Identify which cell holds the provided text, then report its (x, y) central coordinate. 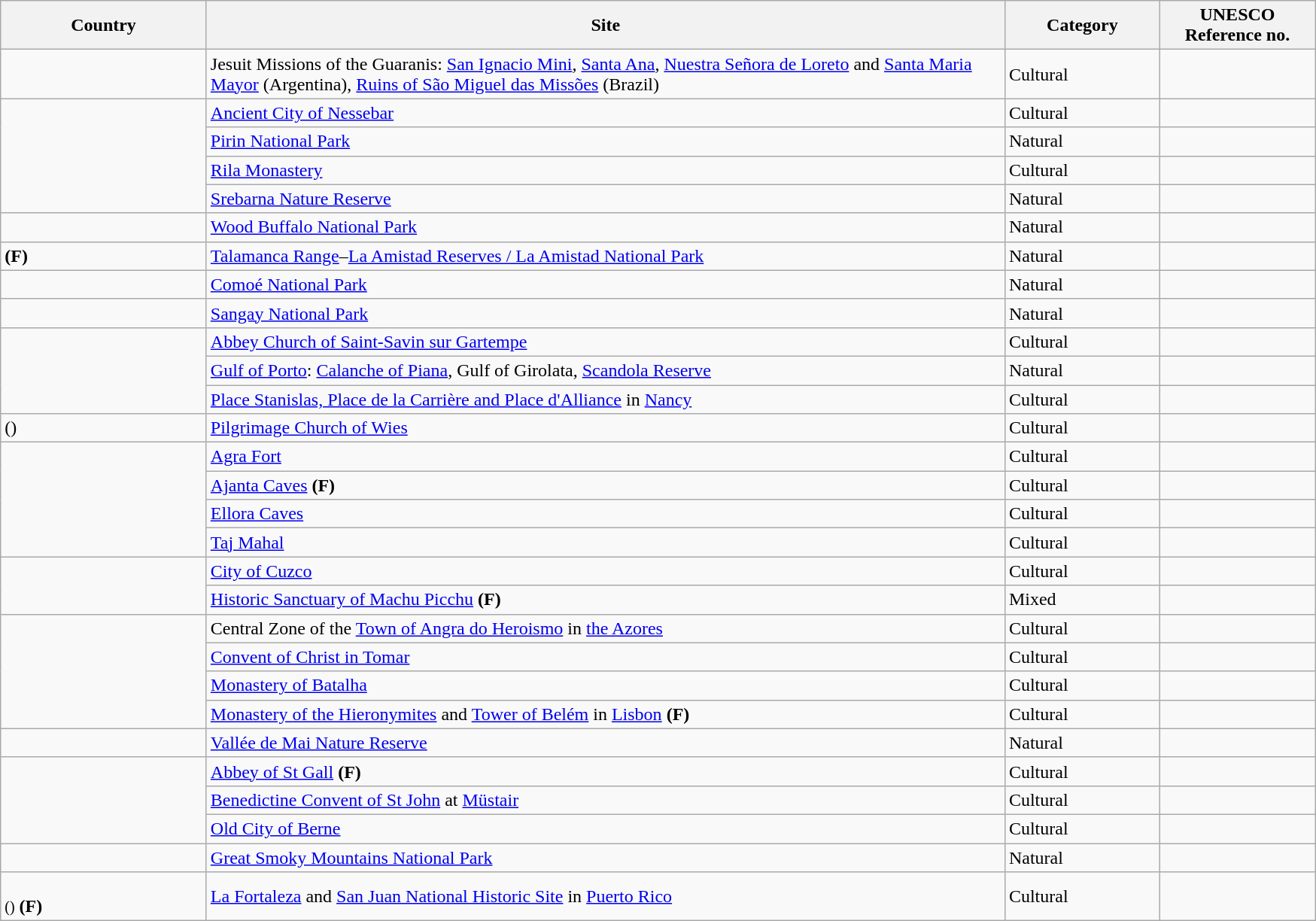
Srebarna Nature Reserve (605, 199)
Mixed (1082, 600)
Ancient City of Nessebar (605, 113)
Convent of Christ in Tomar (605, 657)
Great Smoky Mountains National Park (605, 857)
UNESCO Reference no. (1237, 26)
Benedictine Convent of St John at Müstair (605, 800)
Old City of Berne (605, 828)
La Fortaleza and San Juan National Historic Site in Puerto Rico (605, 897)
Taj Mahal (605, 543)
(F) (104, 256)
Category (1082, 26)
Monastery of the Hieronymites and Tower of Belém in Lisbon (F) (605, 714)
Pilgrimage Church of Wies (605, 428)
Sangay National Park (605, 313)
Country (104, 26)
Monastery of Batalha (605, 685)
() (F) (104, 897)
Abbey of St Gall (F) (605, 771)
Wood Buffalo National Park (605, 227)
Ajanta Caves (F) (605, 485)
Vallée de Mai Nature Reserve (605, 743)
() (104, 428)
Pirin National Park (605, 141)
Historic Sanctuary of Machu Picchu (F) (605, 600)
Ellora Caves (605, 514)
Agra Fort (605, 457)
Central Zone of the Town of Angra do Heroismo in the Azores (605, 628)
Site (605, 26)
Gulf of Porto: Calanche of Piana, Gulf of Girolata, Scandola Reserve (605, 370)
Talamanca Range–La Amistad Reserves / La Amistad National Park (605, 256)
City of Cuzco (605, 571)
Rila Monastery (605, 170)
Abbey Church of Saint-Savin sur Gartempe (605, 342)
Place Stanislas, Place de la Carrière and Place d'Alliance in Nancy (605, 400)
Comoé National Park (605, 284)
